Return (X, Y) of the center of cell containing provided text 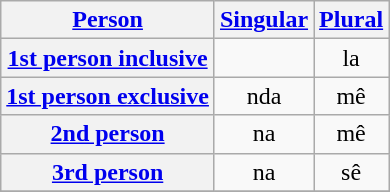
2nd person (108, 134)
1st person inclusive (108, 58)
Plural (352, 20)
Person (108, 20)
Singular (264, 20)
la (352, 58)
3rd person (108, 172)
sê (352, 172)
1st person exclusive (108, 96)
nda (264, 96)
